Provide the (x, y) coordinate of the cell's center where the given text is located.  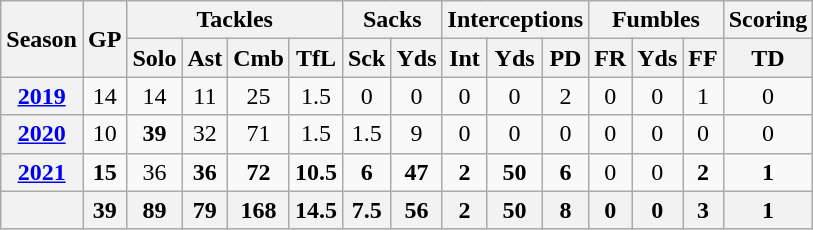
47 (416, 172)
72 (259, 172)
9 (416, 134)
8 (565, 210)
Interceptions (516, 20)
Fumbles (656, 20)
Ast (205, 58)
10.5 (316, 172)
168 (259, 210)
11 (205, 96)
71 (259, 134)
Cmb (259, 58)
79 (205, 210)
TD (768, 58)
Scoring (768, 20)
FF (703, 58)
7.5 (366, 210)
25 (259, 96)
FR (610, 58)
89 (154, 210)
2021 (42, 172)
Sck (366, 58)
56 (416, 210)
Int (464, 58)
3 (703, 210)
15 (104, 172)
Sacks (392, 20)
GP (104, 39)
TfL (316, 58)
2019 (42, 96)
PD (565, 58)
32 (205, 134)
Tackles (235, 20)
Season (42, 39)
14.5 (316, 210)
2020 (42, 134)
Solo (154, 58)
10 (104, 134)
